Search for the cell housing the specified text and yield its (x, y) center coordinate. 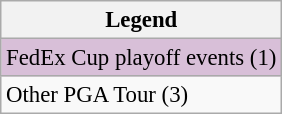
Other PGA Tour (3) (142, 95)
FedEx Cup playoff events (1) (142, 58)
Legend (142, 20)
